Output the [X, Y] coordinate of the center of the cell containing the given text.  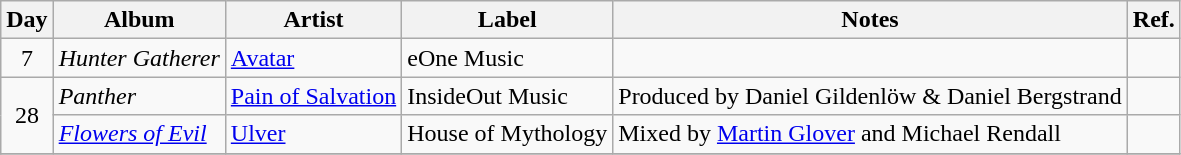
Ref. [1154, 20]
Mixed by Martin Glover and Michael Rendall [870, 134]
House of Mythology [508, 134]
eOne Music [508, 58]
Panther [139, 96]
7 [27, 58]
Flowers of Evil [139, 134]
Pain of Salvation [313, 96]
Ulver [313, 134]
InsideOut Music [508, 96]
28 [27, 115]
Notes [870, 20]
Album [139, 20]
Avatar [313, 58]
Artist [313, 20]
Day [27, 20]
Hunter Gatherer [139, 58]
Produced by Daniel Gildenlöw & Daniel Bergstrand [870, 96]
Label [508, 20]
